Scan for the cell matching the given text and deliver its [X, Y] coordinate at center. 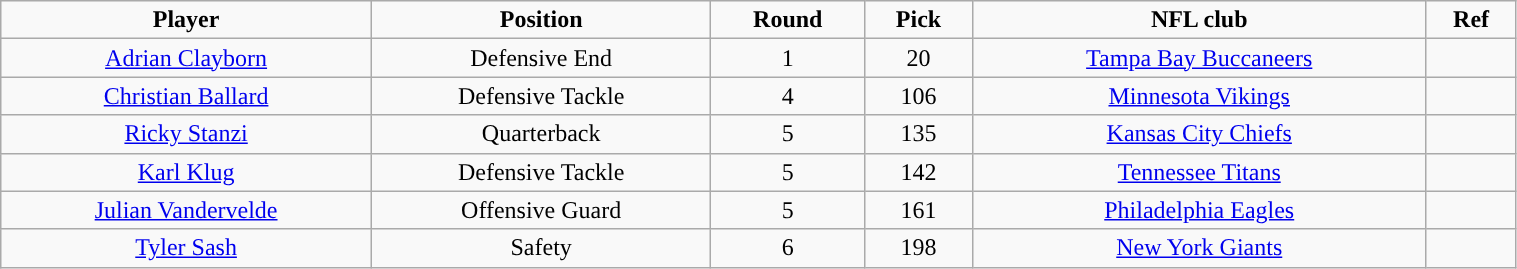
Safety [540, 248]
NFL club [1199, 20]
Defensive End [540, 58]
Round [788, 20]
1 [788, 58]
142 [919, 172]
198 [919, 248]
New York Giants [1199, 248]
4 [788, 96]
Tampa Bay Buccaneers [1199, 58]
Christian Ballard [186, 96]
20 [919, 58]
Quarterback [540, 134]
Julian Vandervelde [186, 210]
Adrian Clayborn [186, 58]
Offensive Guard [540, 210]
Pick [919, 20]
161 [919, 210]
Karl Klug [186, 172]
Philadelphia Eagles [1199, 210]
Ref [1471, 20]
Kansas City Chiefs [1199, 134]
106 [919, 96]
6 [788, 248]
Tyler Sash [186, 248]
Position [540, 20]
Ricky Stanzi [186, 134]
Minnesota Vikings [1199, 96]
135 [919, 134]
Player [186, 20]
Tennessee Titans [1199, 172]
